Provide the [X, Y] coordinate of the cell's center where the given text is located.  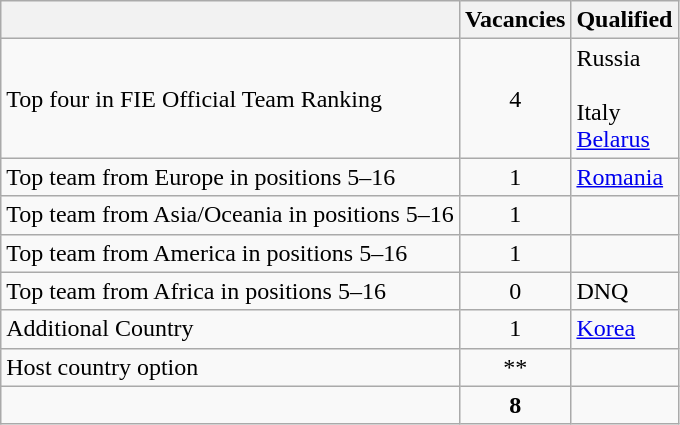
Top four in FIE Official Team Ranking [230, 98]
Top team from Europe in positions 5–16 [230, 177]
8 [515, 405]
Host country option [230, 367]
Top team from America in positions 5–16 [230, 253]
Top team from Africa in positions 5–16 [230, 291]
Qualified [624, 20]
** [515, 367]
Additional Country [230, 329]
Top team from Asia/Oceania in positions 5–16 [230, 215]
Korea [624, 329]
0 [515, 291]
Vacancies [515, 20]
4 [515, 98]
Romania [624, 177]
Russia Italy Belarus [624, 98]
DNQ [624, 291]
